Scan for the cell matching the given text and deliver its [X, Y] coordinate at center. 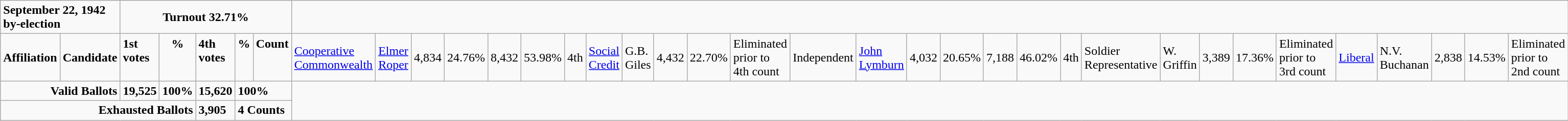
7,188 [1000, 57]
Liberal [1356, 57]
Independent [823, 57]
1st votes [140, 57]
W. Griffin [1180, 57]
3,389 [1216, 57]
Affiliation [30, 57]
Candidate [90, 57]
Eliminated prior to 3rd count [1306, 57]
4,032 [923, 57]
53.98% [543, 57]
8,432 [504, 57]
Valid Ballots [60, 91]
Soldier Representative [1121, 57]
3,905 [216, 110]
Elmer Roper [394, 57]
4,432 [671, 57]
20.65% [962, 57]
G.B. Giles [638, 57]
4th votes [216, 57]
2,838 [1448, 57]
46.02% [1039, 57]
Cooperative Commonwealth [333, 57]
Count [272, 57]
September 22, 1942 by-election [60, 17]
Turnout 32.71% [205, 17]
Exhausted Ballots [98, 110]
24.76% [466, 57]
4 Counts [263, 110]
Social Credit [604, 57]
22.70% [708, 57]
N.V. Buchanan [1404, 57]
John Lymburn [881, 57]
Eliminated prior to 4th count [760, 57]
14.53% [1486, 57]
17.36% [1254, 57]
Eliminated prior to 2nd count [1538, 57]
19,525 [140, 91]
4,834 [427, 57]
15,620 [216, 91]
